Scan for the cell matching the given text and deliver its [x, y] coordinate at center. 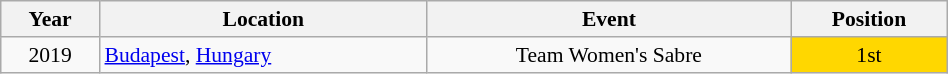
Location [263, 19]
Event [609, 19]
Team Women's Sabre [609, 55]
1st [870, 55]
Year [50, 19]
Position [870, 19]
Budapest, Hungary [263, 55]
2019 [50, 55]
